Capture the cell that displays the provided text and extract its [X, Y] central coordinate. 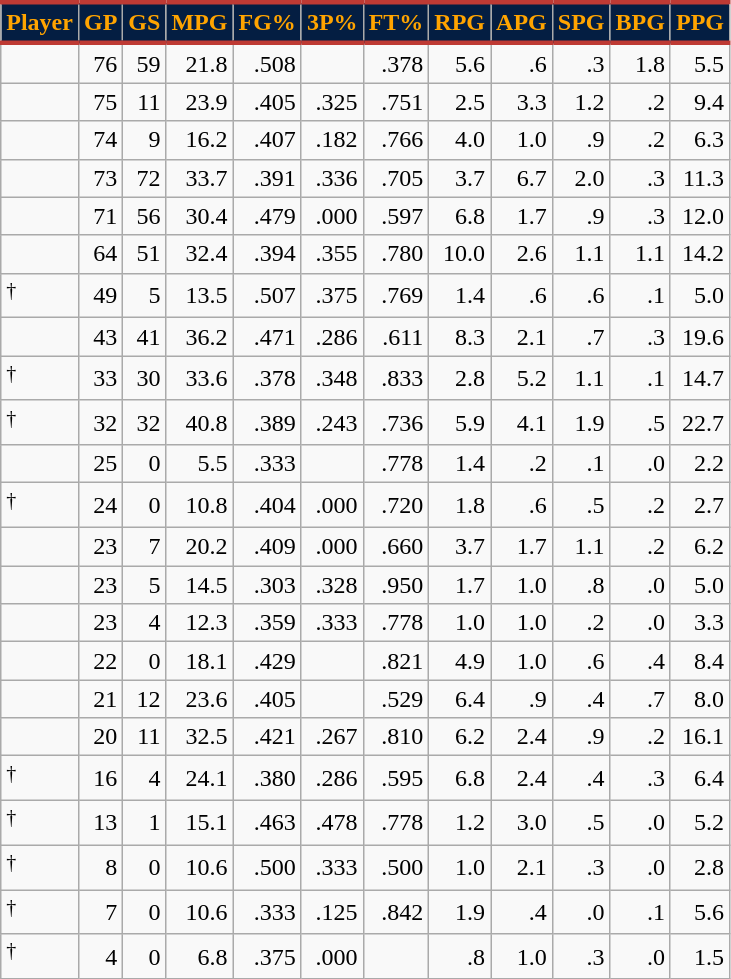
14.2 [700, 254]
3P% [332, 22]
2.5 [460, 102]
.355 [332, 254]
32.5 [200, 737]
.597 [396, 216]
.404 [267, 506]
72 [144, 178]
GS [144, 22]
16.1 [700, 737]
.611 [396, 337]
RPG [460, 22]
.529 [396, 699]
64 [100, 254]
.125 [332, 912]
.507 [267, 296]
24 [100, 506]
22.7 [700, 422]
.348 [332, 378]
76 [100, 63]
.336 [332, 178]
.769 [396, 296]
MPG [200, 22]
16 [100, 778]
.478 [332, 822]
71 [100, 216]
4.9 [460, 661]
33 [100, 378]
.328 [332, 585]
43 [100, 337]
Player [40, 22]
40.8 [200, 422]
.380 [267, 778]
9 [144, 140]
24.1 [200, 778]
FG% [267, 22]
13.5 [200, 296]
SPG [581, 22]
.471 [267, 337]
30 [144, 378]
32.4 [200, 254]
.421 [267, 737]
15.1 [200, 822]
4.1 [522, 422]
2.6 [522, 254]
21 [100, 699]
BPG [640, 22]
12 [144, 699]
10.0 [460, 254]
2.2 [700, 464]
.705 [396, 178]
13 [100, 822]
25 [100, 464]
.780 [396, 254]
11.3 [700, 178]
8.0 [700, 699]
2.0 [581, 178]
74 [100, 140]
22 [100, 661]
30.4 [200, 216]
.325 [332, 102]
33.6 [200, 378]
.391 [267, 178]
59 [144, 63]
.810 [396, 737]
8 [100, 868]
51 [144, 254]
.821 [396, 661]
.463 [267, 822]
.766 [396, 140]
.303 [267, 585]
.833 [396, 378]
.429 [267, 661]
.409 [267, 547]
23.6 [200, 699]
.182 [332, 140]
.950 [396, 585]
12.3 [200, 623]
6.7 [522, 178]
2.7 [700, 506]
19.6 [700, 337]
23.9 [200, 102]
20 [100, 737]
41 [144, 337]
.267 [332, 737]
APG [522, 22]
.595 [396, 778]
.243 [332, 422]
8.4 [700, 661]
GP [100, 22]
.359 [267, 623]
49 [100, 296]
9.4 [700, 102]
21.8 [200, 63]
.407 [267, 140]
75 [100, 102]
1 [144, 822]
.389 [267, 422]
4.0 [460, 140]
5.9 [460, 422]
10.8 [200, 506]
8.3 [460, 337]
14.7 [700, 378]
36.2 [200, 337]
.736 [396, 422]
.751 [396, 102]
3.0 [522, 822]
FT% [396, 22]
PPG [700, 22]
12.0 [700, 216]
33.7 [200, 178]
.479 [267, 216]
.660 [396, 547]
56 [144, 216]
.508 [267, 63]
1.5 [700, 956]
16.2 [200, 140]
.842 [396, 912]
18.1 [200, 661]
20.2 [200, 547]
6.3 [700, 140]
.720 [396, 506]
14.5 [200, 585]
.394 [267, 254]
73 [100, 178]
